Locate the cell with the specified text and output its [X, Y] center coordinate. 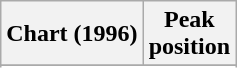
Peak position [189, 34]
Chart (1996) [72, 34]
